Pinpoint the cell where the given text exists, returning its (x, y) midpoint coordinate. 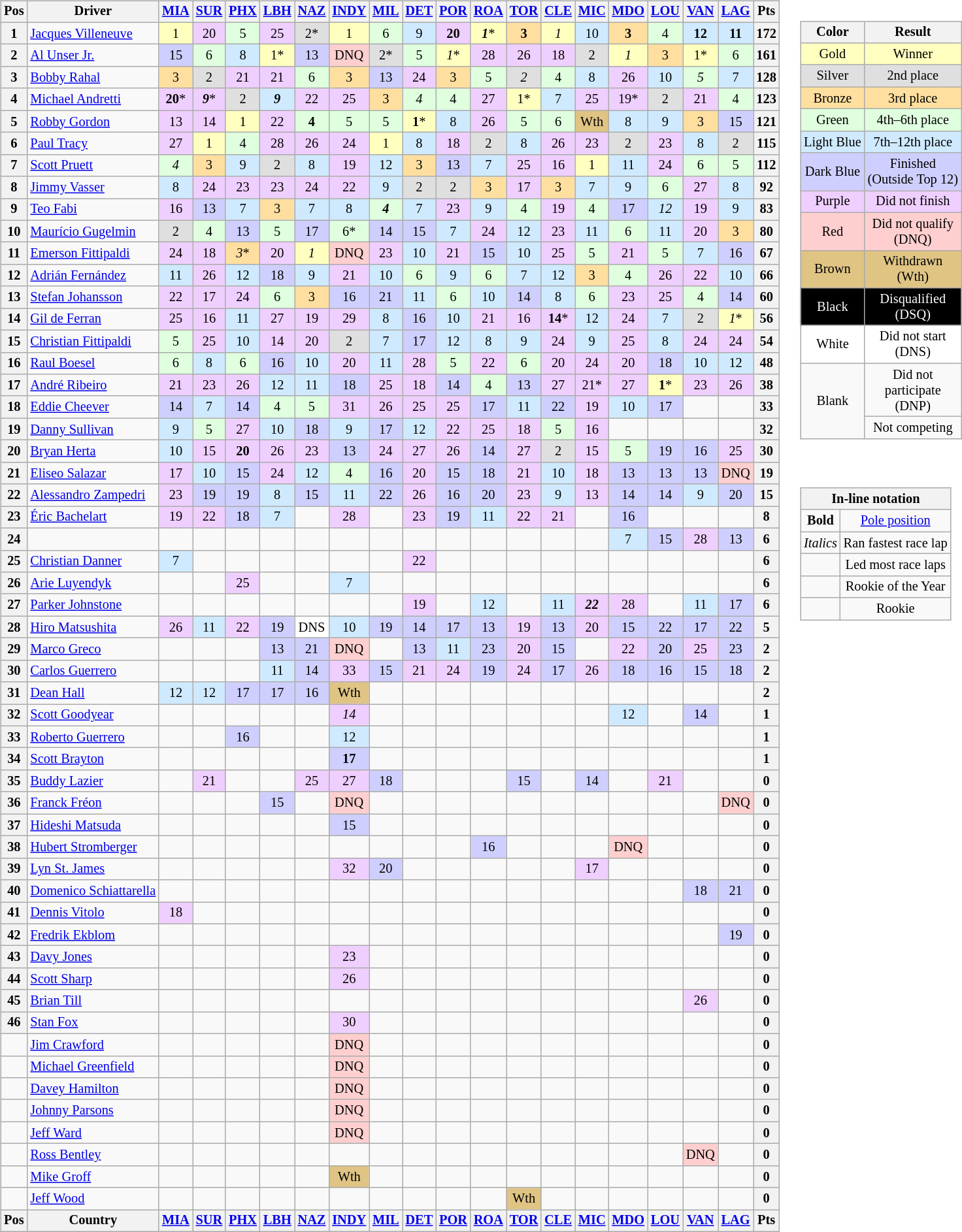
DNS (312, 627)
Scott Brayton (93, 759)
Bold (821, 521)
41 (14, 913)
14* (558, 319)
Davey Hamilton (93, 1089)
In-line notation (876, 499)
44 (14, 979)
Red (833, 231)
67 (767, 253)
Christian Danner (93, 561)
Bryan Herta (93, 451)
Disqualified(DSQ) (913, 307)
Withdrawn(Wth) (913, 269)
3rd place (913, 98)
Italics (821, 543)
Stefan Johansson (93, 297)
Michael Greenfield (93, 1067)
Dean Hall (93, 693)
80 (767, 231)
Stan Fox (93, 1023)
83 (767, 210)
Green (833, 120)
46 (14, 1023)
21* (592, 385)
4th–6th place (913, 120)
6* (349, 231)
Mike Groff (93, 1176)
39 (14, 869)
Blank (833, 401)
Jeff Wood (93, 1199)
60 (767, 297)
Pole position (895, 521)
Parker Johnstone (93, 605)
123 (767, 99)
Christian Fittipaldi (93, 341)
Roberto Guerrero (93, 737)
Éric Bachelart (93, 517)
Brian Till (93, 1001)
Did not finish (913, 202)
Hubert Stromberger (93, 847)
161 (767, 56)
Raul Boesel (93, 363)
Finished(Outside Top 12) (913, 172)
20* (176, 99)
Scott Sharp (93, 979)
Arie Luyendyk (93, 583)
Gil de Ferran (93, 319)
Hideshi Matsuda (93, 825)
Domenico Schiattarella (93, 891)
42 (14, 935)
7th–12th place (913, 142)
Rookie (895, 609)
92 (767, 187)
Ran fastest race lap (895, 543)
9* (209, 99)
Gold (833, 54)
Maurício Gugelmin (93, 231)
Did notparticipate(DNP) (913, 390)
Lyn St. James (93, 869)
Ross Bentley (93, 1155)
Scott Goodyear (93, 715)
Johnny Parsons (93, 1110)
Eliseo Salazar (93, 473)
Black (833, 307)
Fredrik Ekblom (93, 935)
48 (767, 363)
121 (767, 122)
45 (14, 1001)
Adrián Fernández (93, 276)
Bronze (833, 98)
Driver (93, 12)
Buddy Lazier (93, 781)
White (833, 344)
36 (14, 803)
Paul Tracy (93, 144)
Brown (833, 269)
Eddie Cheever (93, 407)
54 (767, 341)
56 (767, 319)
37 (14, 825)
Carlos Guerrero (93, 671)
3* (243, 253)
Jimmy Vasser (93, 187)
Dark Blue (833, 172)
40 (14, 891)
Did not qualify(DNQ) (913, 231)
Jeff Ward (93, 1133)
Jacques Villeneuve (93, 33)
112 (767, 165)
Robby Gordon (93, 122)
66 (767, 276)
Bobby Rahal (93, 78)
André Ribeiro (93, 385)
Teo Fabi (93, 210)
Light Blue (833, 142)
43 (14, 957)
115 (767, 144)
Result (913, 32)
Dennis Vitolo (93, 913)
Marco Greco (93, 649)
Jim Crawford (93, 1045)
Did not start(DNS) (913, 344)
Hiro Matsushita (93, 627)
Emerson Fittipaldi (93, 253)
Not competing (913, 428)
Country (93, 1221)
Color (833, 32)
35 (14, 781)
Danny Sullivan (93, 429)
Michael Andretti (93, 99)
Led most race laps (895, 565)
Davy Jones (93, 957)
Purple (833, 202)
Scott Pruett (93, 165)
Silver (833, 76)
Franck Fréon (93, 803)
19* (628, 99)
Winner (913, 54)
Rookie of the Year (895, 587)
172 (767, 33)
2nd place (913, 76)
34 (14, 759)
Al Unser Jr. (93, 56)
128 (767, 78)
Alessandro Zampedri (93, 495)
